Determine the [X, Y] coordinate at the center of the cell enclosing the given text.  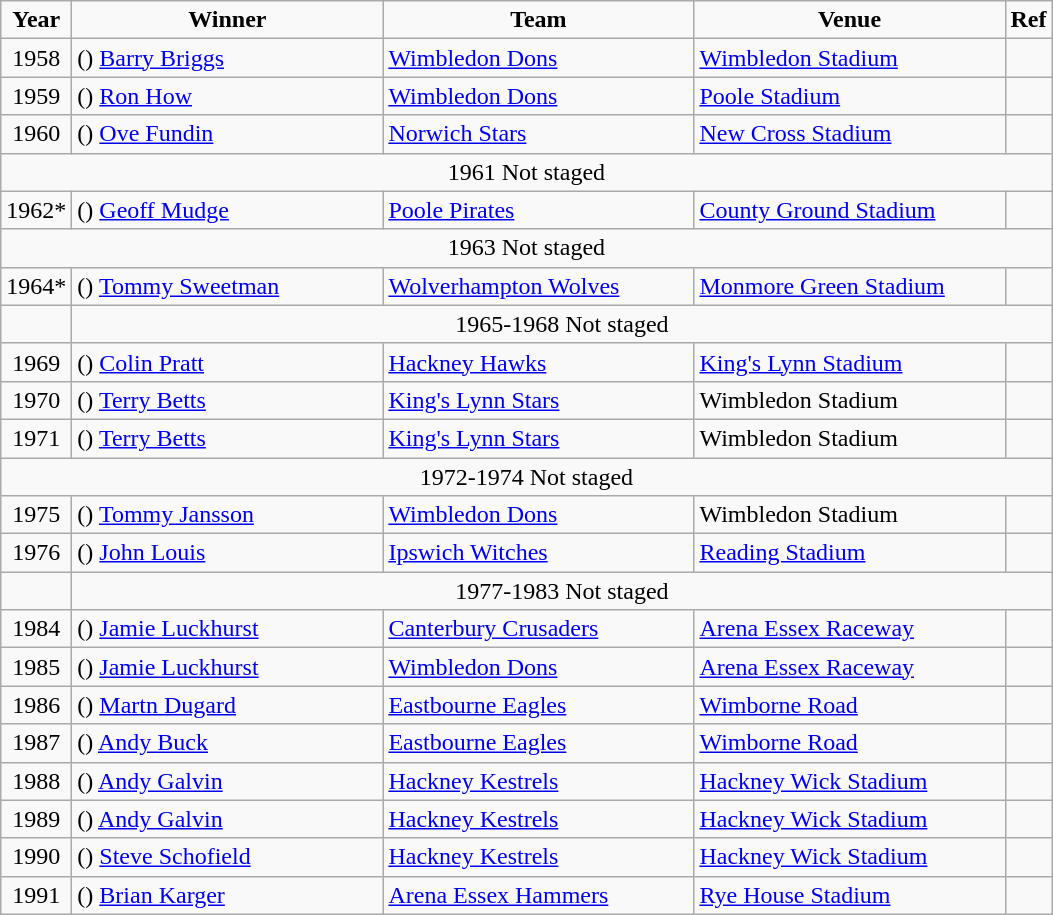
1970 [36, 400]
1990 [36, 857]
Rye House Stadium [850, 895]
() Tommy Sweetman [228, 286]
County Ground Stadium [850, 210]
1960 [36, 134]
1984 [36, 629]
1958 [36, 58]
1971 [36, 438]
Ipswich Witches [538, 553]
() John Louis [228, 553]
() Tommy Jansson [228, 515]
Arena Essex Hammers [538, 895]
Norwich Stars [538, 134]
() Martn Dugard [228, 705]
1985 [36, 667]
1972-1974 Not staged [526, 477]
1976 [36, 553]
Hackney Hawks [538, 362]
Winner [228, 20]
() Geoff Mudge [228, 210]
1962* [36, 210]
Canterbury Crusaders [538, 629]
() Andy Buck [228, 743]
1969 [36, 362]
1975 [36, 515]
1977-1983 Not staged [562, 591]
New Cross Stadium [850, 134]
() Steve Schofield [228, 857]
() Barry Briggs [228, 58]
1986 [36, 705]
() Ove Fundin [228, 134]
1989 [36, 819]
1961 Not staged [526, 172]
1959 [36, 96]
Poole Stadium [850, 96]
() Colin Pratt [228, 362]
1987 [36, 743]
Team [538, 20]
1963 Not staged [526, 248]
Reading Stadium [850, 553]
Venue [850, 20]
1965-1968 Not staged [562, 324]
Ref [1028, 20]
Poole Pirates [538, 210]
King's Lynn Stadium [850, 362]
1988 [36, 781]
() Ron How [228, 96]
Wolverhampton Wolves [538, 286]
Year [36, 20]
1964* [36, 286]
1991 [36, 895]
Monmore Green Stadium [850, 286]
() Brian Karger [228, 895]
